For the text-containing cell, return its midpoint in [X, Y] coordinate format. 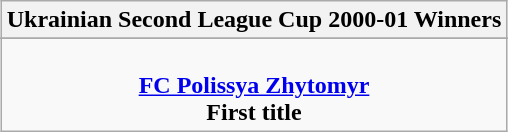
FC Polissya ZhytomyrFirst title [254, 85]
Ukrainian Second League Cup 2000-01 Winners [254, 20]
